Capture the cell that displays the provided text and extract its [x, y] central coordinate. 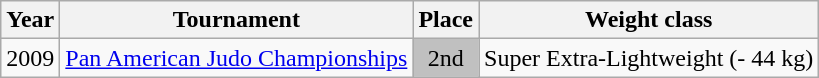
2009 [30, 58]
2nd [446, 58]
Tournament [236, 20]
Super Extra-Lightweight (- 44 kg) [649, 58]
Place [446, 20]
Year [30, 20]
Weight class [649, 20]
Pan American Judo Championships [236, 58]
